Detect which cell encompasses the target text, then output its [X, Y] center coordinate. 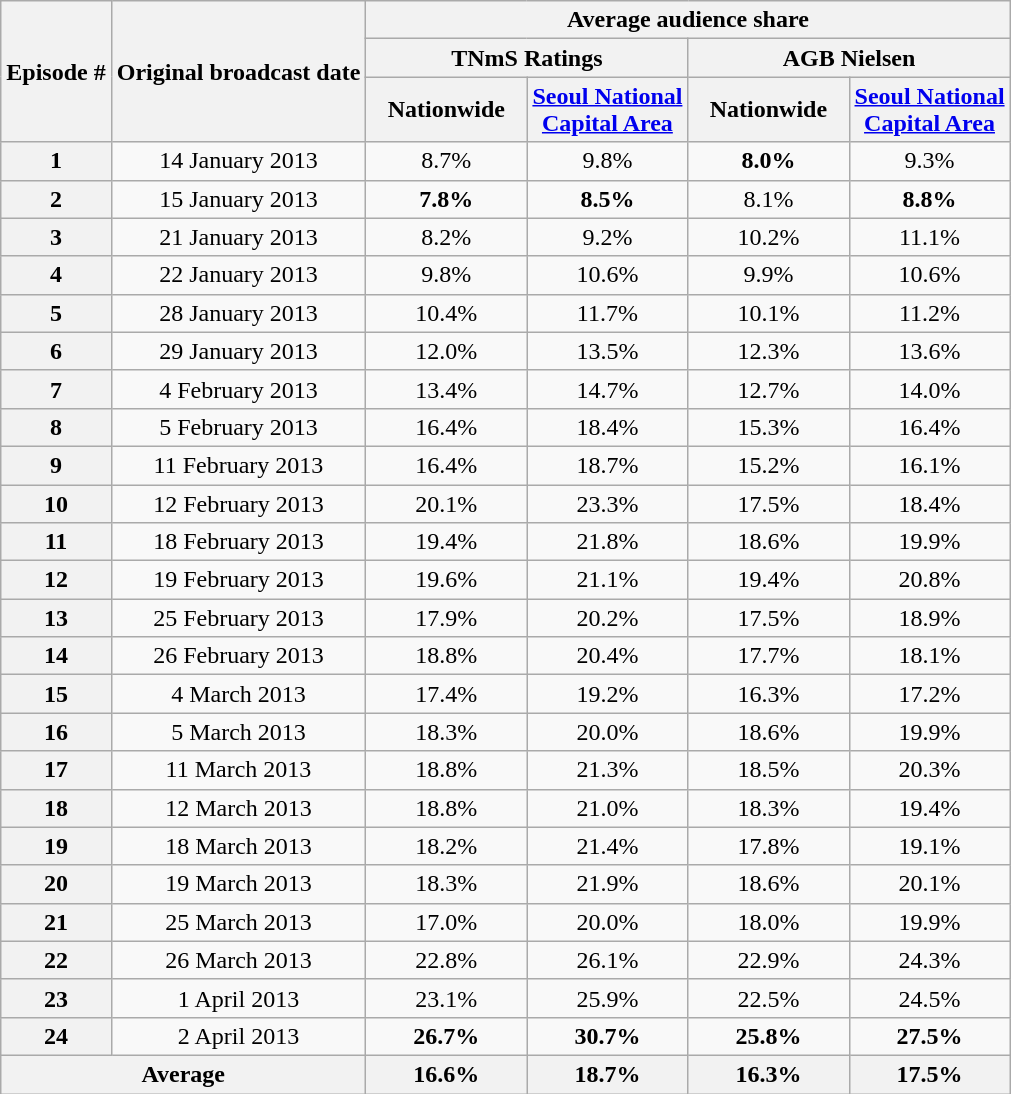
21.9% [608, 884]
9.2% [608, 237]
19 March 2013 [238, 884]
12 [56, 580]
26.1% [608, 960]
28 January 2013 [238, 313]
4 [56, 275]
18 February 2013 [238, 542]
22 [56, 960]
20.2% [608, 618]
7.8% [446, 199]
Average [184, 1074]
15 [56, 694]
22.5% [768, 998]
11.7% [608, 313]
22.8% [446, 960]
4 February 2013 [238, 389]
2 [56, 199]
9 [56, 465]
20.3% [930, 770]
1 April 2013 [238, 998]
8.7% [446, 161]
13.4% [446, 389]
20 [56, 884]
13.5% [608, 351]
24 [56, 1036]
18.9% [930, 618]
11.1% [930, 237]
21.4% [608, 846]
25 March 2013 [238, 922]
12 February 2013 [238, 503]
13 [56, 618]
12.7% [768, 389]
25.9% [608, 998]
19.2% [608, 694]
18.2% [446, 846]
11 March 2013 [238, 770]
4 March 2013 [238, 694]
25 February 2013 [238, 618]
15.2% [768, 465]
16 [56, 732]
11 [56, 542]
5 March 2013 [238, 732]
26.7% [446, 1036]
17.8% [768, 846]
9.3% [930, 161]
11 February 2013 [238, 465]
18.0% [768, 922]
21.3% [608, 770]
19 [56, 846]
14 [56, 656]
8 [56, 427]
3 [56, 237]
17.0% [446, 922]
26 March 2013 [238, 960]
19.6% [446, 580]
12 March 2013 [238, 808]
Episode # [56, 72]
21 [56, 922]
10.1% [768, 313]
10.2% [768, 237]
23.3% [608, 503]
19 February 2013 [238, 580]
18.1% [930, 656]
18.5% [768, 770]
9.9% [768, 275]
15.3% [768, 427]
24.5% [930, 998]
14 January 2013 [238, 161]
21.1% [608, 580]
TNmS Ratings [527, 58]
18 [56, 808]
17.9% [446, 618]
5 [56, 313]
26 February 2013 [238, 656]
8.0% [768, 161]
20.8% [930, 580]
21.8% [608, 542]
11.2% [930, 313]
18 March 2013 [238, 846]
22 January 2013 [238, 275]
23 [56, 998]
10 [56, 503]
27.5% [930, 1036]
21 January 2013 [238, 237]
Original broadcast date [238, 72]
5 February 2013 [238, 427]
6 [56, 351]
21.0% [608, 808]
2 April 2013 [238, 1036]
15 January 2013 [238, 199]
16.1% [930, 465]
10.4% [446, 313]
12.0% [446, 351]
29 January 2013 [238, 351]
16.6% [446, 1074]
7 [56, 389]
8.8% [930, 199]
13.6% [930, 351]
17 [56, 770]
Average audience share [688, 20]
22.9% [768, 960]
30.7% [608, 1036]
17.4% [446, 694]
25.8% [768, 1036]
19.1% [930, 846]
12.3% [768, 351]
23.1% [446, 998]
8.2% [446, 237]
8.1% [768, 199]
17.7% [768, 656]
1 [56, 161]
14.7% [608, 389]
24.3% [930, 960]
8.5% [608, 199]
17.2% [930, 694]
14.0% [930, 389]
AGB Nielsen [849, 58]
20.4% [608, 656]
